Pinpoint the cell where the given text exists, returning its (x, y) midpoint coordinate. 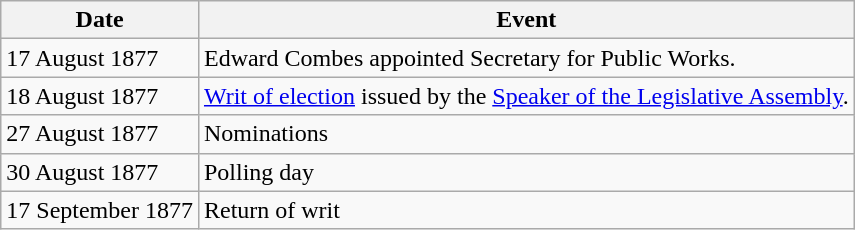
Writ of election issued by the Speaker of the Legislative Assembly. (526, 96)
Date (100, 20)
Edward Combes appointed Secretary for Public Works. (526, 58)
30 August 1877 (100, 172)
Return of writ (526, 210)
Nominations (526, 134)
27 August 1877 (100, 134)
17 September 1877 (100, 210)
18 August 1877 (100, 96)
17 August 1877 (100, 58)
Polling day (526, 172)
Event (526, 20)
